Capture the cell that displays the provided text and extract its (X, Y) central coordinate. 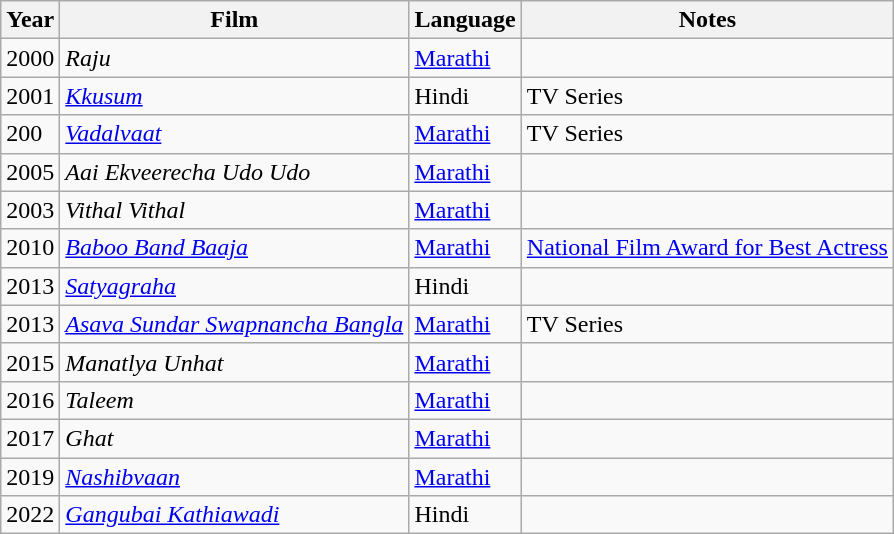
Language (465, 20)
2016 (30, 400)
200 (30, 134)
2017 (30, 438)
Asava Sundar Swapnancha Bangla (234, 324)
Baboo Band Baaja (234, 248)
2015 (30, 362)
Ghat (234, 438)
2000 (30, 58)
2010 (30, 248)
Gangubai Kathiawadi (234, 515)
Nashibvaan (234, 477)
Manatlya Unhat (234, 362)
2019 (30, 477)
Satyagraha (234, 286)
2003 (30, 210)
2001 (30, 96)
2022 (30, 515)
Vadalvaat (234, 134)
National Film Award for Best Actress (707, 248)
Film (234, 20)
Taleem (234, 400)
Vithal Vithal (234, 210)
2005 (30, 172)
Raju (234, 58)
Kkusum (234, 96)
Notes (707, 20)
Year (30, 20)
Aai Ekveerecha Udo Udo (234, 172)
